For the text-containing cell, return its midpoint in [X, Y] coordinate format. 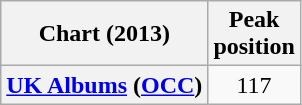
Peakposition [254, 34]
117 [254, 85]
UK Albums (OCC) [104, 85]
Chart (2013) [104, 34]
